Determine the [X, Y] coordinate at the center of the cell enclosing the given text.  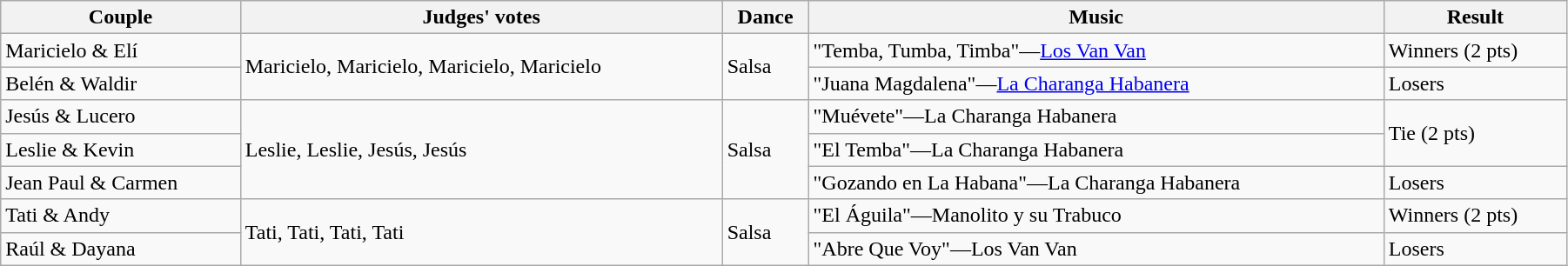
"Muévete"—La Charanga Habanera [1096, 116]
Tati & Andy [120, 216]
Raúl & Dayana [120, 249]
Leslie, Leslie, Jesús, Jesús [481, 150]
"Juana Magdalena"—La Charanga Habanera [1096, 83]
Dance [766, 17]
Judges' votes [481, 17]
Tati, Tati, Tati, Tati [481, 232]
Tie (2 pts) [1475, 133]
Result [1475, 17]
Maricielo & Elí [120, 50]
"El Temba"—La Charanga Habanera [1096, 150]
Maricielo, Maricielo, Maricielo, Maricielo [481, 67]
"Temba, Tumba, Timba"—Los Van Van [1096, 50]
"Abre Que Voy"—Los Van Van [1096, 249]
Jean Paul & Carmen [120, 183]
Belén & Waldir [120, 83]
Couple [120, 17]
"El Águila"—Manolito y su Trabuco [1096, 216]
Jesús & Lucero [120, 116]
Music [1096, 17]
Leslie & Kevin [120, 150]
"Gozando en La Habana"—La Charanga Habanera [1096, 183]
